Find where the given text appears and provide that cell's center as [X, Y] coordinate. 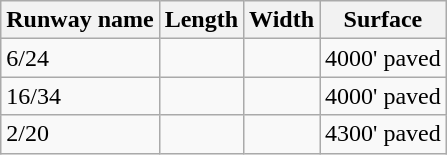
4300' paved [384, 134]
2/20 [80, 134]
Runway name [80, 20]
6/24 [80, 58]
Length [201, 20]
Width [282, 20]
Surface [384, 20]
16/34 [80, 96]
